Determine the (x, y) coordinate at the center of the cell enclosing the given text.  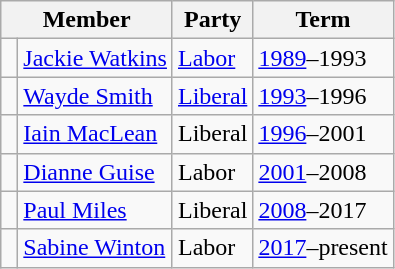
Jackie Watkins (96, 58)
Dianne Guise (96, 172)
Iain MacLean (96, 134)
Member (87, 20)
Paul Miles (96, 210)
2017–present (323, 248)
1993–1996 (323, 96)
Wayde Smith (96, 96)
2008–2017 (323, 210)
Term (323, 20)
1996–2001 (323, 134)
Sabine Winton (96, 248)
2001–2008 (323, 172)
Party (212, 20)
1989–1993 (323, 58)
